For the text-containing cell, return its midpoint in (X, Y) coordinate format. 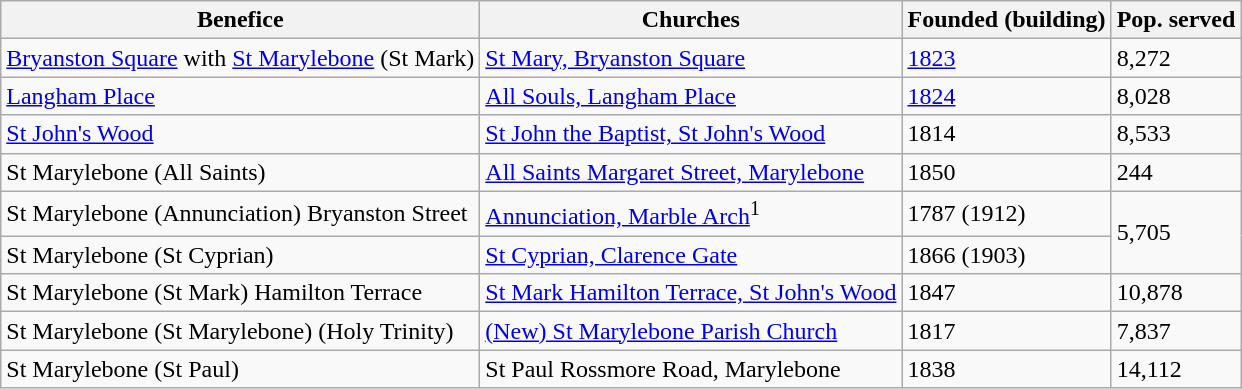
1787 (1912) (1006, 214)
St Marylebone (St Mark) Hamilton Terrace (240, 293)
Annunciation, Marble Arch1 (691, 214)
1814 (1006, 134)
8,272 (1176, 58)
1847 (1006, 293)
10,878 (1176, 293)
St Marylebone (St Paul) (240, 369)
St Marylebone (All Saints) (240, 172)
(New) St Marylebone Parish Church (691, 331)
Pop. served (1176, 20)
1866 (1903) (1006, 255)
St Cyprian, Clarence Gate (691, 255)
All Souls, Langham Place (691, 96)
244 (1176, 172)
Churches (691, 20)
St Marylebone (Annunciation) Bryanston Street (240, 214)
5,705 (1176, 232)
St Marylebone (St Marylebone) (Holy Trinity) (240, 331)
St Paul Rossmore Road, Marylebone (691, 369)
14,112 (1176, 369)
1824 (1006, 96)
8,533 (1176, 134)
St John's Wood (240, 134)
All Saints Margaret Street, Marylebone (691, 172)
St John the Baptist, St John's Wood (691, 134)
1817 (1006, 331)
Founded (building) (1006, 20)
7,837 (1176, 331)
Langham Place (240, 96)
St Mark Hamilton Terrace, St John's Wood (691, 293)
St Marylebone (St Cyprian) (240, 255)
1823 (1006, 58)
1838 (1006, 369)
8,028 (1176, 96)
1850 (1006, 172)
Benefice (240, 20)
St Mary, Bryanston Square (691, 58)
Bryanston Square with St Marylebone (St Mark) (240, 58)
